For the text-containing cell, return its midpoint in [X, Y] coordinate format. 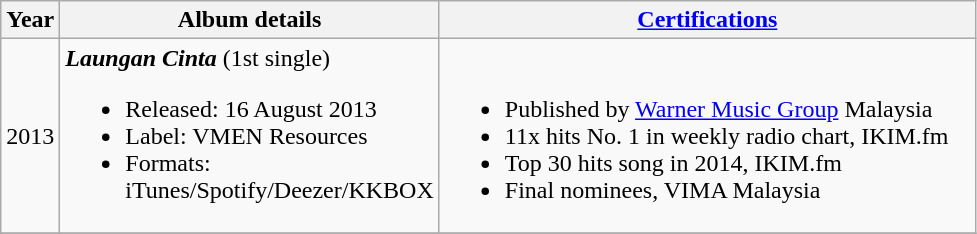
Album details [250, 20]
Certifications [707, 20]
Year [30, 20]
2013 [30, 136]
Published by Warner Music Group Malaysia11x hits No. 1 in weekly radio chart, IKIM.fmTop 30 hits song in 2014, IKIM.fmFinal nominees, VIMA Malaysia [707, 136]
Laungan Cinta (1st single)Released: 16 August 2013Label: VMEN ResourcesFormats: iTunes/Spotify/Deezer/KKBOX [250, 136]
